Extract the [X, Y] coordinate from the center of the cell holding the provided text.  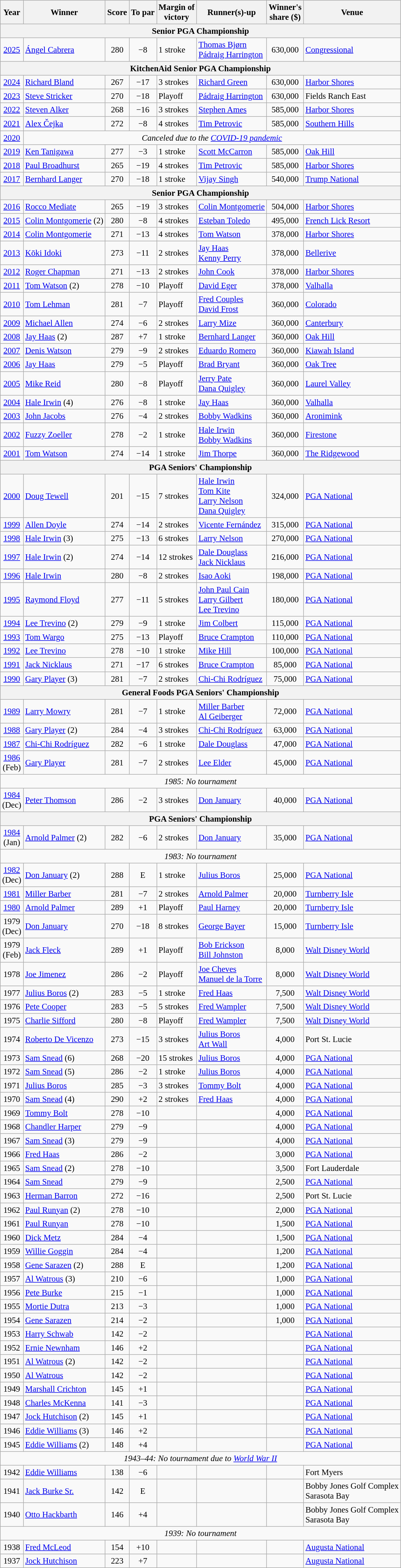
1946 [12, 1431]
Isao Aoki [232, 576]
110,000 [285, 637]
1966 [12, 1154]
115,000 [285, 623]
Canterbury [352, 323]
1977 [12, 993]
Peter Thomson [64, 800]
Score [117, 12]
210 [117, 1279]
324,000 [285, 496]
Julius Boros (2) [64, 993]
198,000 [285, 576]
Charles McKenna [64, 1403]
Roger Chapman [64, 272]
1957 [12, 1279]
Fort Myers [352, 1472]
1960 [12, 1237]
Hale Irwin (4) [64, 402]
Gary Player (3) [64, 679]
1993 [12, 637]
−20 [143, 1058]
2004 [12, 402]
Mike Reid [64, 383]
2021 [12, 124]
John Jacobs [64, 416]
Julius Boros Art Wall [232, 1039]
Colorado [352, 304]
1949 [12, 1389]
141 [117, 1403]
Winner [64, 12]
1980 [12, 908]
Jay Haas (2) [64, 337]
12 strokes [176, 558]
Sam Snead (5) [64, 1072]
15 strokes [176, 1058]
1981 [12, 894]
The Ridgewood [352, 454]
1953 [12, 1334]
Jim Thorpe [232, 454]
Congressional [352, 50]
2000 [12, 496]
Oak Tree [352, 365]
Willie Goggin [64, 1251]
1954 [12, 1320]
Dale Douglass Jack Nicklaus [232, 558]
1997 [12, 558]
Sam Snead (2) [64, 1168]
45,000 [285, 763]
Rocco Mediate [64, 207]
1971 [12, 1085]
1994 [12, 623]
Steve Stricker [64, 96]
Jock Hutchison (2) [64, 1417]
63,000 [285, 730]
Esteban Toledo [232, 220]
2007 [12, 351]
2002 [12, 435]
Trump National [352, 179]
1961 [12, 1223]
315,000 [285, 525]
215 [117, 1293]
1984(Dec) [12, 800]
270,000 [285, 538]
75,000 [285, 679]
2001 [12, 454]
Stephen Ames [232, 110]
Hale Irwin Tom Kite Larry Nelson Dana Quigley [232, 496]
Vicente Fernández [232, 525]
Paul Harney [232, 908]
Ángel Cabrera [64, 50]
85,000 [285, 665]
1940 [12, 1515]
Scott McCarron [232, 151]
Tom Lehman [64, 304]
Sam Snead [64, 1182]
2006 [12, 365]
540,000 [285, 179]
Hale Irwin [64, 576]
1974 [12, 1039]
1950 [12, 1376]
1970 [12, 1099]
1952 [12, 1348]
1992 [12, 651]
Otto Hackbarth [64, 1515]
Ken Tanigawa [64, 151]
Miller Barber [64, 894]
Richard Bland [64, 82]
Marshall Crichton [64, 1389]
2005 [12, 383]
Eddie Williams (2) [64, 1445]
Gary Player [64, 763]
Bellerive [352, 253]
2017 [12, 179]
2009 [12, 323]
+10 [143, 1547]
Gene Sarazen [64, 1320]
290 [117, 1099]
Chandler Harper [64, 1127]
Sam Snead (3) [64, 1141]
Al Watrous (2) [64, 1362]
1975 [12, 1020]
Hale Irwin (2) [64, 558]
Runner(s)-up [232, 12]
Laurel Valley [352, 383]
Lee Elder [232, 763]
Bob Erickson Bill Johnston [232, 951]
138 [117, 1472]
Vijay Singh [232, 179]
504,000 [285, 207]
Year [12, 12]
148 [117, 1445]
Aronimink [352, 416]
2008 [12, 337]
Gary Player (2) [64, 730]
1958 [12, 1265]
Joe Cheves Manuel de la Torre [232, 974]
2,000 [285, 1210]
3,500 [285, 1168]
1988 [12, 730]
1965 [12, 1168]
Mike Hill [232, 651]
1984(Jan) [12, 837]
French Lick Resort [352, 220]
Doug Tewell [64, 496]
1964 [12, 1182]
Roberto De Vicenzo [64, 1039]
1941 [12, 1491]
Paul Runyan (2) [64, 1210]
72,000 [285, 711]
267 [117, 82]
Fuzzy Zoeller [64, 435]
154 [117, 1547]
Dale Douglass [232, 744]
Harry Schwab [64, 1334]
Jerry Pate Dana Quigley [232, 383]
1938 [12, 1547]
General Foods PGA Seniors' Championship [201, 692]
1979(Dec) [12, 926]
2011 [12, 286]
1976 [12, 1006]
Raymond Floyd [64, 600]
Winner'sshare ($) [285, 12]
−1 [143, 1293]
223 [117, 1561]
1979(Feb) [12, 951]
Mortie Dutra [64, 1306]
John Cook [232, 272]
1995 [12, 600]
1983: No tournament [201, 857]
Fred Couples David Frost [232, 304]
2018 [12, 165]
Brad Bryant [232, 365]
2015 [12, 220]
Jack Fleck [64, 951]
Joe Jimenez [64, 974]
1937 [12, 1561]
7 strokes [176, 496]
Sam Snead (4) [64, 1099]
Denis Watson [64, 351]
Herman Barron [64, 1196]
25,000 [285, 875]
Lee Trevino (2) [64, 623]
1972 [12, 1072]
1968 [12, 1127]
2013 [12, 253]
Michael Allen [64, 323]
Lee Trevino [64, 651]
2012 [12, 272]
1978 [12, 974]
1959 [12, 1251]
Tom Wargo [64, 637]
2024 [12, 82]
Don January (2) [64, 875]
Paul Broadhurst [64, 165]
Fred McLeod [64, 1547]
1985: No tournament [201, 781]
Tom Watson (2) [64, 286]
Gene Sarazen (2) [64, 1265]
Arnold Palmer (2) [64, 837]
Eddie Williams [64, 1472]
Venue [352, 12]
David Eger [232, 286]
Richard Green [232, 82]
3,000 [285, 1154]
Kiawah Island [352, 351]
1963 [12, 1196]
1990 [12, 679]
Miller Barber Al Geiberger [232, 711]
1943–44: No tournament due to World War II [201, 1458]
216,000 [285, 558]
John Paul Cain Larry Gilbert Lee Trevino [232, 600]
201 [117, 496]
KitchenAid Senior PGA Championship [201, 69]
Hale Irwin Bobby Wadkins [232, 435]
Ernie Newnham [64, 1348]
Jock Hutchison [64, 1561]
495,000 [285, 220]
Fort Lauderdale [352, 1168]
Eddie Williams (3) [64, 1431]
214 [117, 1320]
Eduardo Romero [232, 351]
Kōki Idoki [64, 253]
Fields Ranch East [352, 96]
1947 [12, 1417]
Al Watrous (3) [64, 1279]
1999 [12, 525]
1991 [12, 665]
Margin ofvictory [176, 12]
Alex Čejka [64, 124]
Larry Mize [232, 323]
Steven Alker [64, 110]
Jack Burke Sr. [64, 1491]
Canceled due to the COVID-19 pandemic [212, 138]
1987 [12, 744]
Colin Montgomerie (2) [64, 220]
2019 [12, 151]
Bobby Wadkins [232, 416]
1939: No tournament [201, 1533]
1948 [12, 1403]
Firestone [352, 435]
8 strokes [176, 926]
Jack Nicklaus [64, 665]
1996 [12, 576]
47,000 [285, 744]
Jim Colbert [232, 623]
Dick Metz [64, 1237]
Paul Runyan [64, 1223]
1962 [12, 1210]
1998 [12, 538]
2003 [12, 416]
Thomas Bjørn Pádraig Harrington [232, 50]
Pete Cooper [64, 1006]
Pete Burke [64, 1293]
Larry Nelson [232, 538]
2022 [12, 110]
Al Watrous [64, 1376]
1967 [12, 1141]
Southern Hills [352, 124]
Allen Doyle [64, 525]
287 [117, 337]
2020 [12, 138]
Pádraig Harrington [232, 96]
180,000 [285, 600]
35,000 [285, 837]
2016 [12, 207]
1956 [12, 1293]
2010 [12, 304]
1942 [12, 1472]
Sam Snead (6) [64, 1058]
1969 [12, 1113]
1973 [12, 1058]
2025 [12, 50]
1951 [12, 1362]
Hale Irwin (3) [64, 538]
1945 [12, 1445]
To par [143, 12]
Charlie Sifford [64, 1020]
285 [117, 1085]
2023 [12, 96]
1989 [12, 711]
1986(Feb) [12, 763]
George Bayer [232, 926]
100,000 [285, 651]
213 [117, 1306]
1955 [12, 1306]
Jay Haas Kenny Perry [232, 253]
2014 [12, 234]
Larry Mowry [64, 711]
15,000 [285, 926]
40,000 [285, 800]
1982(Dec) [12, 875]
